For the text-containing cell, return its midpoint in [X, Y] coordinate format. 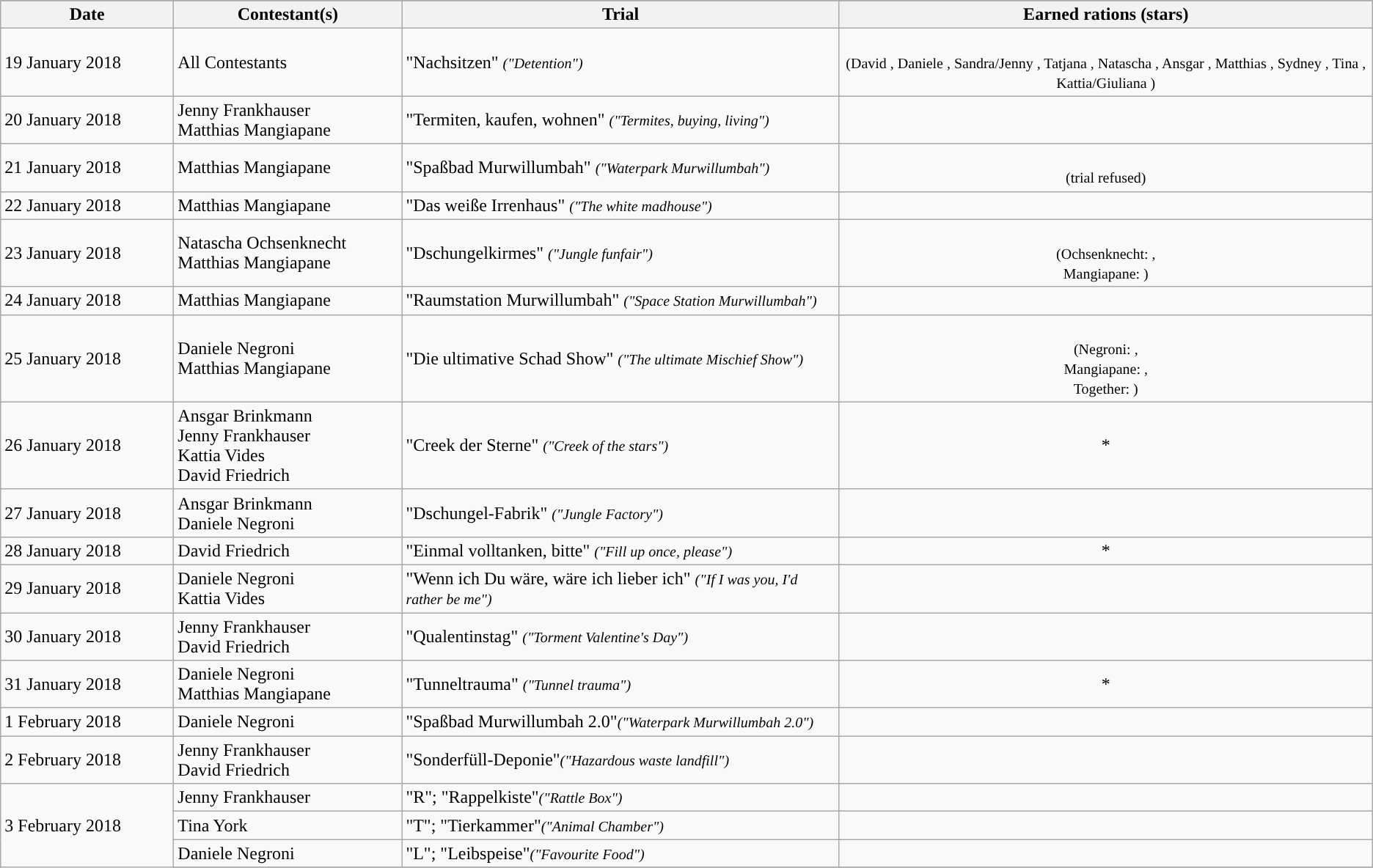
30 January 2018 [87, 636]
"Creek der Sterne" ("Creek of the stars") [620, 446]
Jenny Frankhauser [288, 798]
"Nachsitzen" ("Detention") [620, 62]
David Friedrich [288, 551]
Jenny FrankhauserMatthias Mangiapane [288, 120]
22 January 2018 [87, 205]
"Das weiße Irrenhaus" ("The white madhouse") [620, 205]
(Ochsenknecht: ,Mangiapane: ) [1106, 253]
20 January 2018 [87, 120]
3 February 2018 [87, 825]
"Raumstation Murwillumbah" ("Space Station Murwillumbah") [620, 301]
"Einmal volltanken, bitte" ("Fill up once, please") [620, 551]
(David , Daniele , Sandra/Jenny , Tatjana , Natascha , Ansgar , Matthias , Sydney , Tina , Kattia/Giuliana ) [1106, 62]
25 January 2018 [87, 358]
"L"; "Leibspeise"("Favourite Food") [620, 853]
26 January 2018 [87, 446]
"T"; "Tierkammer"("Animal Chamber") [620, 825]
31 January 2018 [87, 685]
19 January 2018 [87, 62]
29 January 2018 [87, 588]
"Wenn ich Du wäre, wäre ich lieber ich" ("If I was you, I'd rather be me") [620, 588]
Tina York [288, 825]
Ansgar BrinkmannDaniele Negroni [288, 513]
"Sonderfüll-Deponie"("Hazardous waste landfill") [620, 759]
"Die ultimative Schad Show" ("The ultimate Mischief Show") [620, 358]
Trial [620, 15]
"Spaßbad Murwillumbah 2.0"("Waterpark Murwillumbah 2.0") [620, 722]
"Dschungel-Fabrik" ("Jungle Factory") [620, 513]
"R"; "Rappelkiste"("Rattle Box") [620, 798]
27 January 2018 [87, 513]
All Contestants [288, 62]
23 January 2018 [87, 253]
28 January 2018 [87, 551]
2 February 2018 [87, 759]
24 January 2018 [87, 301]
Date [87, 15]
Contestant(s) [288, 15]
"Qualentinstag" ("Torment Valentine's Day") [620, 636]
(trial refused) [1106, 167]
Daniele NegroniKattia Vides [288, 588]
21 January 2018 [87, 167]
"Tunneltrauma" ("Tunnel trauma") [620, 685]
"Dschungelkirmes" ("Jungle funfair") [620, 253]
Earned rations (stars) [1106, 15]
"Termiten, kaufen, wohnen" ("Termites, buying, living") [620, 120]
1 February 2018 [87, 722]
"Spaßbad Murwillumbah" ("Waterpark Murwillumbah") [620, 167]
(Negroni: ,Mangiapane: ,Together: ) [1106, 358]
Natascha OchsenknechtMatthias Mangiapane [288, 253]
Ansgar BrinkmannJenny FrankhauserKattia VidesDavid Friedrich [288, 446]
